Search for the cell housing the specified text and yield its [X, Y] center coordinate. 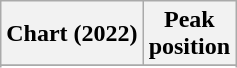
Peakposition [189, 34]
Chart (2022) [72, 34]
